Pinpoint the cell where the given text exists, returning its [x, y] midpoint coordinate. 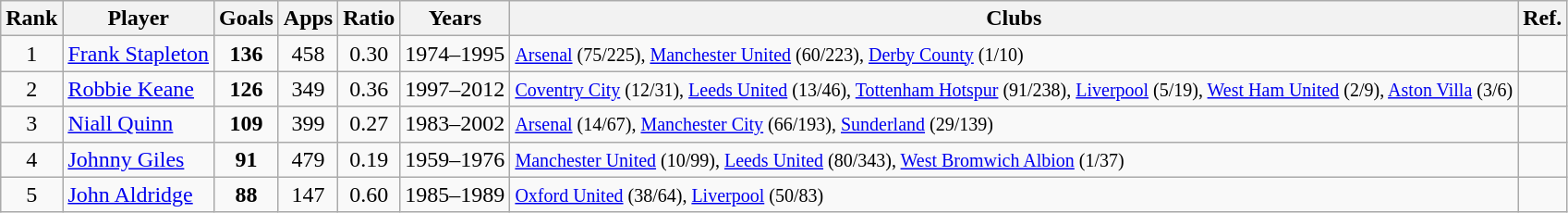
349 [308, 89]
0.60 [370, 194]
91 [247, 159]
147 [308, 194]
Clubs [1015, 19]
0.36 [370, 89]
Johnny Giles [139, 159]
136 [247, 54]
Manchester United (10/99), Leeds United (80/343), West Bromwich Albion (1/37) [1015, 159]
Coventry City (12/31), Leeds United (13/46), Tottenham Hotspur (91/238), Liverpool (5/19), West Ham United (2/9), Aston Villa (3/6) [1015, 89]
Ratio [370, 19]
Robbie Keane [139, 89]
1983–2002 [455, 124]
126 [247, 89]
Ref. [1543, 19]
Frank Stapleton [139, 54]
1 [31, 54]
458 [308, 54]
Niall Quinn [139, 124]
Arsenal (75/225), Manchester United (60/223), Derby County (1/10) [1015, 54]
3 [31, 124]
John Aldridge [139, 194]
88 [247, 194]
0.19 [370, 159]
2 [31, 89]
Rank [31, 19]
0.30 [370, 54]
Oxford United (38/64), Liverpool (50/83) [1015, 194]
5 [31, 194]
4 [31, 159]
Player [139, 19]
0.27 [370, 124]
Apps [308, 19]
479 [308, 159]
109 [247, 124]
Years [455, 19]
1959–1976 [455, 159]
399 [308, 124]
1985–1989 [455, 194]
Goals [247, 19]
1974–1995 [455, 54]
Arsenal (14/67), Manchester City (66/193), Sunderland (29/139) [1015, 124]
1997–2012 [455, 89]
